From the cell containing the given text, extract its center point as [x, y] coordinate. 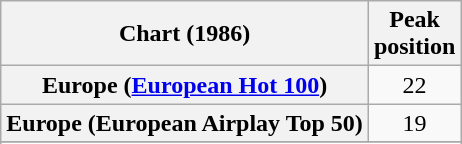
Peakposition [414, 34]
19 [414, 123]
Europe (European Hot 100) [185, 85]
Europe (European Airplay Top 50) [185, 123]
Chart (1986) [185, 34]
22 [414, 85]
